Find where the given text appears and provide that cell's center as (X, Y) coordinate. 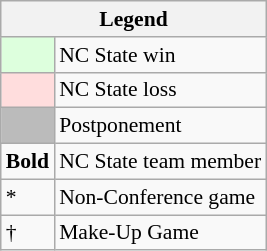
NC State win (160, 55)
† (28, 233)
* (28, 197)
NC State team member (160, 162)
Legend (134, 19)
Postponement (160, 126)
Non-Conference game (160, 197)
Bold (28, 162)
NC State loss (160, 90)
Make-Up Game (160, 233)
